Determine the (X, Y) coordinate at the center of the cell enclosing the given text.  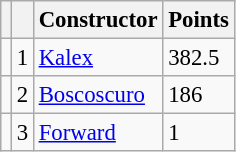
Forward (98, 133)
2 (22, 95)
Points (198, 20)
Constructor (98, 20)
Kalex (98, 58)
382.5 (198, 58)
186 (198, 95)
3 (22, 133)
Boscoscuro (98, 95)
